Locate the cell with the specified text and output its [x, y] center coordinate. 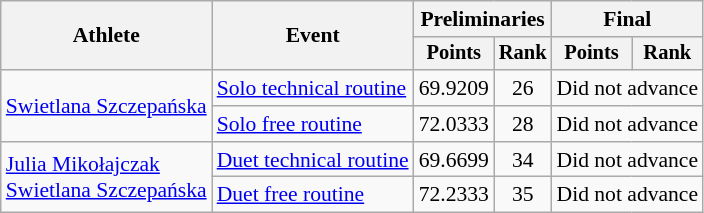
34 [523, 160]
Event [313, 36]
69.9209 [454, 88]
Julia MikołajczakSwietlana Szczepańska [106, 178]
28 [523, 124]
Final [627, 19]
Solo technical routine [313, 88]
Duet technical routine [313, 160]
Duet free routine [313, 195]
26 [523, 88]
69.6699 [454, 160]
35 [523, 195]
Preliminaries [483, 19]
72.0333 [454, 124]
Solo free routine [313, 124]
Athlete [106, 36]
72.2333 [454, 195]
Swietlana Szczepańska [106, 106]
